Detect which cell encompasses the target text, then output its (X, Y) center coordinate. 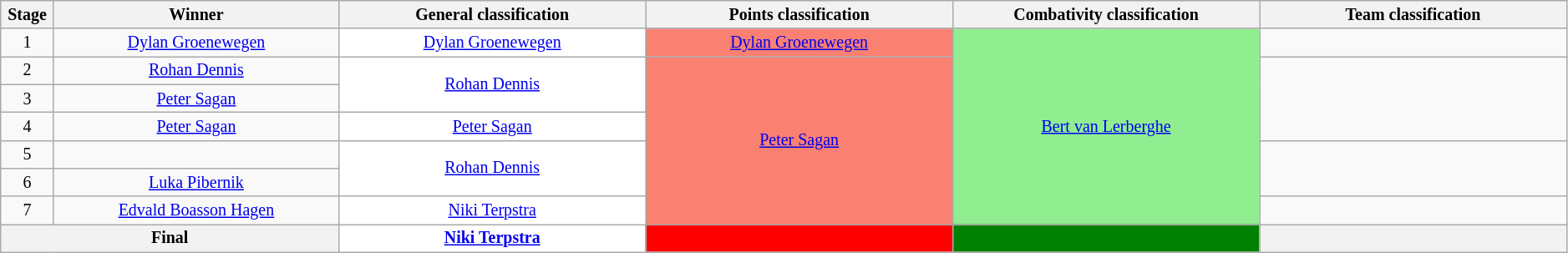
Team classification (1413, 15)
3 (28, 99)
Stage (28, 15)
5 (28, 154)
Final (170, 239)
Bert van Lerberghe (1106, 127)
Luka Pibernik (195, 182)
General classification (493, 15)
6 (28, 182)
1 (28, 43)
4 (28, 127)
Winner (195, 15)
Edvald Boasson Hagen (195, 210)
7 (28, 210)
Points classification (799, 15)
2 (28, 70)
Combativity classification (1106, 15)
